Locate the cell with the specified text and output its (X, Y) center coordinate. 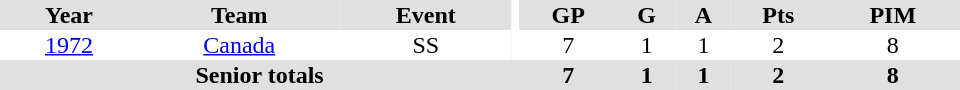
Team (240, 15)
SS (426, 45)
Event (426, 15)
Year (69, 15)
GP (568, 15)
G (646, 15)
A (704, 15)
Canada (240, 45)
PIM (893, 15)
Pts (778, 15)
1972 (69, 45)
Senior totals (260, 75)
